Extract the (x, y) coordinate from the center of the cell holding the provided text.  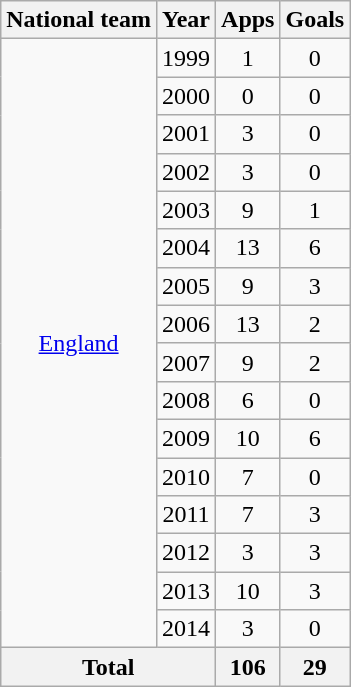
2008 (186, 400)
2004 (186, 248)
106 (248, 667)
2006 (186, 324)
2012 (186, 553)
2014 (186, 629)
Goals (315, 20)
2002 (186, 172)
2007 (186, 362)
Apps (248, 20)
2001 (186, 134)
England (79, 344)
1999 (186, 58)
2000 (186, 96)
2009 (186, 438)
National team (79, 20)
Total (108, 667)
2005 (186, 286)
2011 (186, 515)
29 (315, 667)
2003 (186, 210)
2013 (186, 591)
Year (186, 20)
2010 (186, 477)
